Extract the (X, Y) coordinate from the center of the cell holding the provided text.  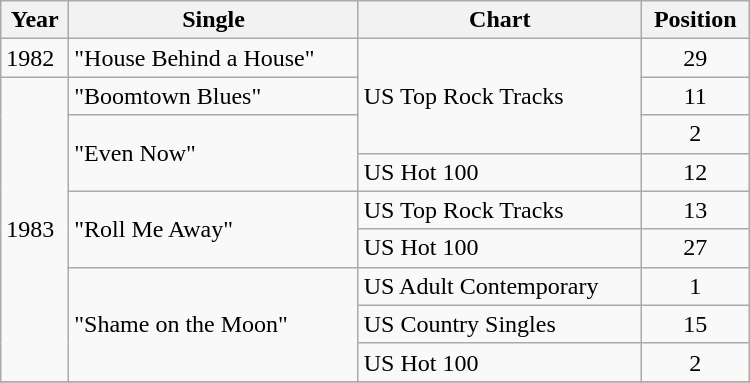
11 (695, 96)
Chart (500, 20)
29 (695, 58)
"Boomtown Blues" (214, 96)
Single (214, 20)
Year (35, 20)
1982 (35, 58)
1983 (35, 229)
"Shame on the Moon" (214, 324)
13 (695, 210)
1 (695, 286)
"Roll Me Away" (214, 229)
12 (695, 172)
"Even Now" (214, 153)
US Country Singles (500, 324)
US Adult Contemporary (500, 286)
Position (695, 20)
15 (695, 324)
"House Behind a House" (214, 58)
27 (695, 248)
